Output the (x, y) coordinate of the center of the cell containing the given text.  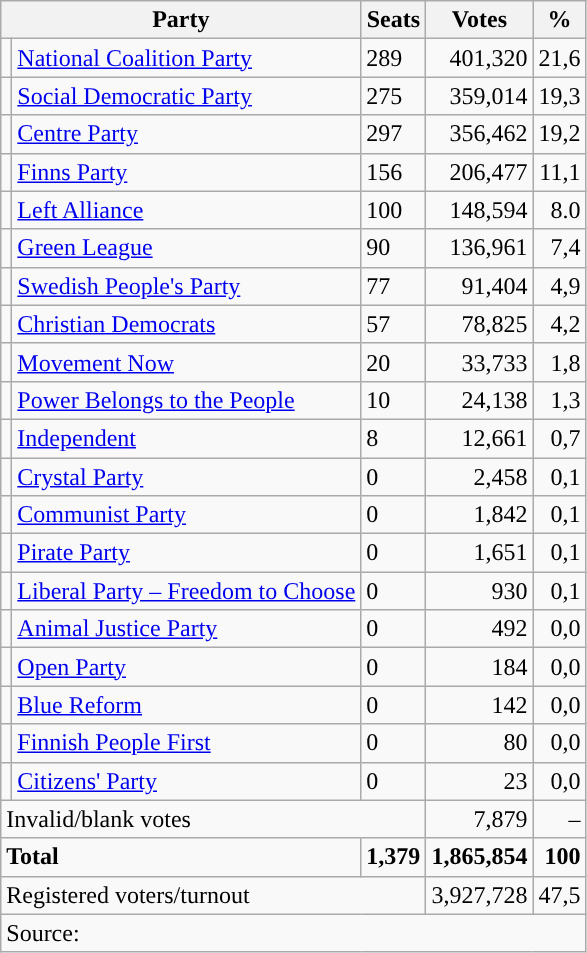
1,865,854 (480, 857)
57 (394, 324)
184 (480, 667)
142 (480, 705)
7,879 (480, 819)
Total (181, 857)
24,138 (480, 400)
20 (394, 362)
10 (394, 400)
8 (394, 438)
Registered voters/turnout (214, 895)
0,7 (560, 438)
Votes (480, 20)
1,842 (480, 515)
% (560, 20)
19,2 (560, 134)
78,825 (480, 324)
Finns Party (186, 172)
77 (394, 286)
2,458 (480, 477)
Social Democratic Party (186, 96)
Communist Party (186, 515)
Citizens' Party (186, 781)
1,3 (560, 400)
Swedish People's Party (186, 286)
Centre Party (186, 134)
19,3 (560, 96)
Pirate Party (186, 553)
12,661 (480, 438)
Seats (394, 20)
Source: (294, 933)
Christian Democrats (186, 324)
8.0 (560, 210)
4,2 (560, 324)
Independent (186, 438)
1,651 (480, 553)
148,594 (480, 210)
23 (480, 781)
90 (394, 248)
1,8 (560, 362)
Green League (186, 248)
1,379 (394, 857)
Left Alliance (186, 210)
136,961 (480, 248)
80 (480, 743)
3,927,728 (480, 895)
Liberal Party – Freedom to Choose (186, 591)
Blue Reform (186, 705)
359,014 (480, 96)
11,1 (560, 172)
21,6 (560, 58)
206,477 (480, 172)
492 (480, 629)
7,4 (560, 248)
Crystal Party (186, 477)
91,404 (480, 286)
Animal Justice Party (186, 629)
289 (394, 58)
930 (480, 591)
4,9 (560, 286)
– (560, 819)
Party (181, 20)
33,733 (480, 362)
275 (394, 96)
401,320 (480, 58)
297 (394, 134)
Invalid/blank votes (214, 819)
47,5 (560, 895)
156 (394, 172)
Movement Now (186, 362)
Open Party (186, 667)
National Coalition Party (186, 58)
Power Belongs to the People (186, 400)
Finnish People First (186, 743)
356,462 (480, 134)
